Provide the (x, y) coordinate of the cell's center where the given text is located.  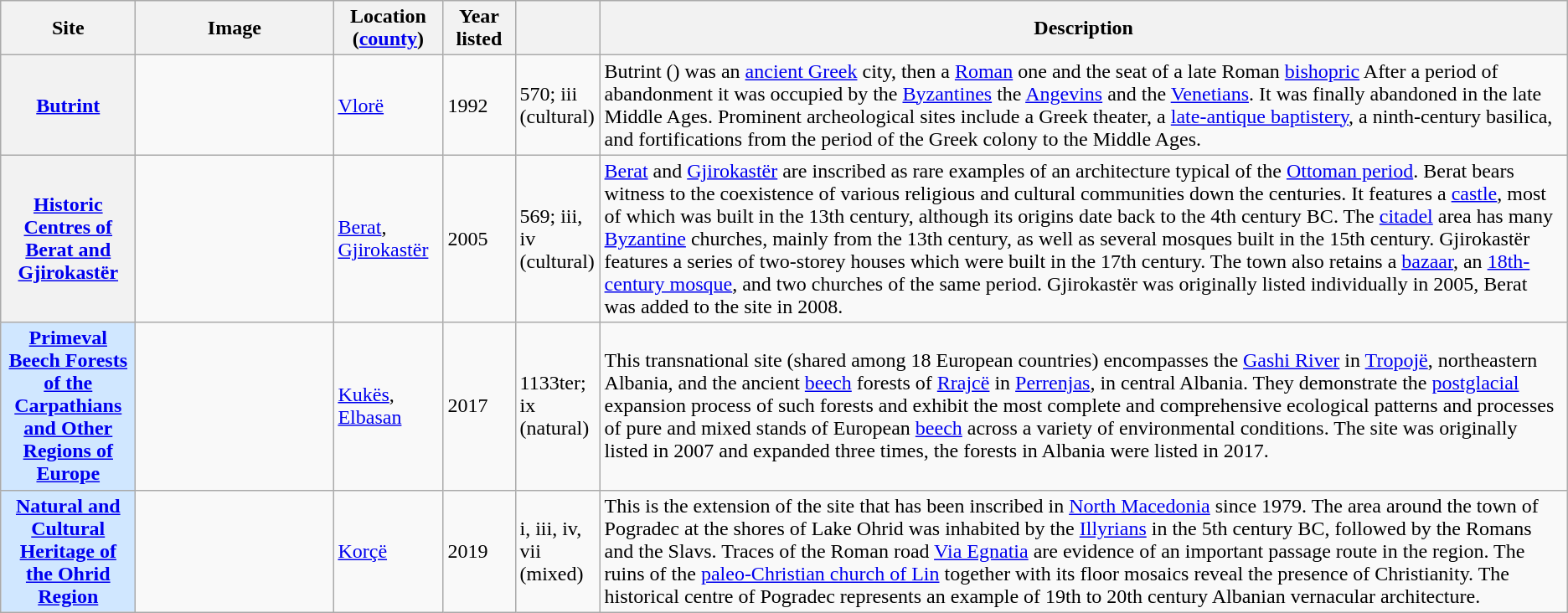
1133ter; ix (natural) (558, 406)
Korçë (389, 551)
2019 (479, 551)
Description (1084, 28)
2017 (479, 406)
i, iii, iv, vii (mixed) (558, 551)
Location (county) (389, 28)
Natural and Cultural Heritage of the Ohrid Region (69, 551)
Berat, Gjirokastër (389, 239)
Primeval Beech Forests of the Carpathians and Other Regions of Europe (69, 406)
570; iii (cultural) (558, 106)
Site (69, 28)
Image (235, 28)
569; iii, iv (cultural) (558, 239)
1992 (479, 106)
Vlorë (389, 106)
2005 (479, 239)
Historic Centres of Berat and Gjirokastër (69, 239)
Year listed (479, 28)
Kukës, Elbasan (389, 406)
Butrint (69, 106)
